Capture the cell that displays the provided text and extract its (x, y) central coordinate. 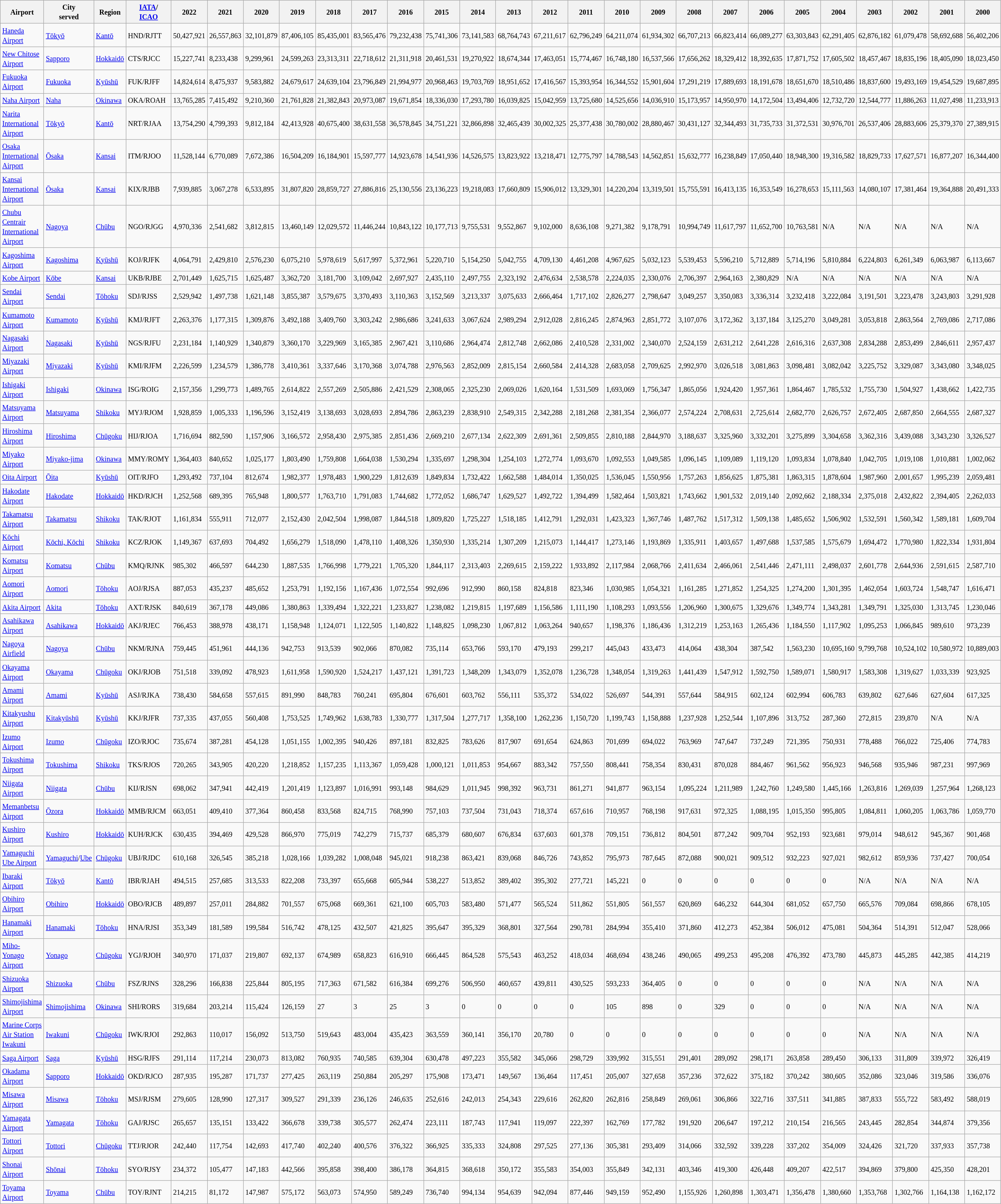
504,364 (875, 927)
1,124,071 (333, 625)
1,111,190 (586, 607)
357,236 (694, 1076)
1,273,146 (622, 542)
1,309,876 (261, 319)
2,851,772 (658, 319)
817,907 (514, 742)
1,033,339 (947, 672)
2,263,376 (189, 319)
1,592,750 (766, 672)
12,775,797 (586, 156)
1,199,743 (622, 718)
319,684 (189, 1006)
66,089,277 (766, 35)
1,000,121 (442, 764)
387,833 (875, 1099)
4,461,208 (586, 259)
2,957,437 (982, 343)
3,343,080 (947, 366)
637,603 (550, 834)
Yamagata Airport (22, 1123)
KMQ/RJNK (149, 565)
1,524,217 (370, 672)
398,400 (370, 1169)
Asahikawa (69, 625)
327,658 (658, 1076)
2,687,850 (910, 413)
287,360 (838, 718)
409,207 (803, 1169)
1,201,419 (298, 788)
40,675,400 (333, 123)
2021 (226, 12)
205,007 (622, 1076)
1,144,417 (586, 542)
18,392,635 (766, 59)
1,518,090 (333, 542)
1,117,902 (838, 625)
583,480 (478, 904)
2010 (622, 12)
1,108,293 (622, 607)
3,343,230 (947, 435)
1,274,200 (803, 588)
326,545 (226, 857)
3,243,803 (947, 296)
14,923,678 (406, 156)
379,356 (982, 1123)
1,252,544 (730, 718)
KCZ/RJOK (149, 542)
583,492 (947, 1099)
963,154 (658, 788)
2,708,631 (730, 413)
27 (333, 1006)
314,066 (694, 1145)
19,364,888 (947, 189)
IZO/RJOC (149, 742)
735,674 (189, 742)
28,880,467 (658, 123)
339,738 (333, 1123)
257,011 (226, 904)
SDJ/RJSS (149, 296)
624,863 (586, 742)
1,063,264 (550, 625)
197,212 (766, 1123)
437,055 (226, 718)
1,253,163 (730, 625)
1,563,230 (803, 648)
945,021 (406, 857)
305,381 (622, 1145)
Nagoya Airfield (22, 648)
Yamaguchi/Ube (69, 857)
Kitakyushu Airport (22, 718)
1,364,403 (189, 459)
CTS/RJCC (149, 59)
2,471,111 (803, 565)
6,261,349 (910, 259)
32,866,898 (478, 123)
2,380,829 (766, 278)
3,855,387 (298, 296)
61,934,302 (658, 35)
5,617,997 (370, 259)
1,095,224 (694, 788)
644,230 (261, 565)
Kōchi Airport (22, 542)
535,372 (550, 695)
2,682,770 (803, 413)
3,191,501 (875, 296)
1,550,956 (658, 477)
17,291,219 (694, 81)
16,184,901 (333, 156)
Komatsu Airport (22, 565)
TTJ/RJOR (149, 1145)
IBR/RJAH (149, 881)
737,104 (226, 477)
28,859,727 (333, 189)
2,394,405 (947, 495)
5,042,755 (514, 259)
804,501 (694, 834)
2,662,086 (550, 343)
3,049,281 (838, 319)
1,763,710 (333, 495)
219,807 (261, 955)
263,858 (803, 1057)
64,211,074 (622, 35)
Kagoshima (69, 259)
681,052 (803, 904)
1,901,532 (730, 495)
694,022 (658, 742)
2,816,245 (586, 319)
2001 (947, 12)
1,092,553 (622, 459)
5,714,196 (803, 259)
3,222,084 (838, 296)
26,537,406 (875, 123)
NRT/RJAA (149, 123)
942,094 (550, 1192)
1,380,863 (298, 607)
3,067,278 (226, 189)
Matsuyama Airport (22, 413)
571,477 (514, 904)
712,077 (261, 519)
428,201 (982, 1169)
13,460,149 (298, 226)
846,726 (550, 857)
2,631,212 (730, 343)
1,292,031 (586, 519)
262,816 (622, 1099)
322,716 (766, 1099)
11,886,263 (910, 100)
246,635 (406, 1099)
32,101,879 (261, 35)
ASJ/RJKA (149, 695)
GAJ/RJSC (149, 1123)
14,788,543 (622, 156)
MSJ/RJSM (149, 1099)
1,609,704 (982, 519)
917,631 (694, 811)
735,114 (442, 648)
290,781 (586, 927)
10,889,003 (982, 648)
2,863,239 (442, 413)
156,092 (261, 1034)
355,849 (622, 1169)
736,740 (442, 1192)
1,978,483 (333, 477)
1,015,350 (803, 811)
1,005,333 (226, 413)
16,039,825 (514, 100)
2,838,910 (478, 413)
1,441,439 (694, 672)
370,242 (803, 1076)
353,349 (189, 927)
1,803,490 (298, 459)
341,885 (838, 1099)
324,808 (514, 1145)
912,990 (478, 588)
1,186,436 (658, 625)
824,818 (550, 588)
Komatsu (69, 565)
2,706,397 (694, 278)
KUH/RJCK (149, 834)
22,718,612 (370, 59)
319,586 (947, 1076)
1,933,892 (586, 565)
560,408 (261, 718)
463,252 (550, 955)
73,141,583 (478, 35)
506,012 (803, 927)
1,812,639 (406, 477)
9,102,000 (550, 226)
1,583,308 (875, 672)
833,568 (333, 811)
1,412,791 (550, 519)
Okadama Airport (22, 1076)
127,317 (261, 1099)
2,683,058 (622, 366)
644,304 (766, 904)
195,287 (226, 1076)
13,329,301 (586, 189)
236,126 (370, 1099)
119,097 (550, 1123)
387,281 (226, 742)
538,227 (442, 881)
17,381,464 (910, 189)
710,957 (622, 811)
3,291,928 (982, 296)
1,987,960 (875, 477)
1,506,902 (838, 519)
442,419 (261, 788)
1,098,230 (478, 625)
1,161,834 (189, 519)
313,533 (261, 881)
Aomori (69, 588)
379,800 (910, 1169)
1,391,723 (442, 672)
328,296 (189, 983)
337,511 (803, 1099)
Shimojishima Airport (22, 1006)
18,457,467 (875, 59)
956,923 (838, 764)
511,862 (586, 904)
KMI/RJFM (149, 366)
1,437,121 (406, 672)
175,908 (442, 1076)
2,622,309 (514, 435)
866,970 (298, 834)
10,994,749 (694, 226)
897,181 (406, 742)
3,152,569 (442, 296)
332,592 (730, 1145)
10,843,122 (406, 226)
584,658 (226, 695)
1,238,082 (442, 607)
42,413,928 (298, 123)
2,644,936 (910, 565)
339,228 (766, 1145)
1,293,492 (189, 477)
438,304 (730, 648)
11,446,244 (370, 226)
Toyama Airport (22, 1192)
2,541,682 (226, 226)
2,958,430 (333, 435)
9,799,768 (875, 648)
602,994 (803, 695)
1,107,896 (766, 718)
778,488 (875, 742)
3,049,257 (694, 296)
171,037 (226, 955)
795,973 (622, 857)
2,476,634 (550, 278)
1,011,853 (478, 764)
2,342,288 (550, 413)
1,164,138 (947, 1192)
737,249 (766, 742)
KKJ/RJFR (149, 718)
674,989 (333, 955)
SHI/RORS (149, 1006)
KMJ/RJFT (149, 319)
721,395 (803, 742)
445,285 (910, 955)
19,454,529 (947, 81)
665,576 (875, 904)
2,375,018 (875, 495)
KIJ/RJSN (149, 788)
812,674 (261, 477)
2004 (838, 12)
386,178 (406, 1169)
372,622 (730, 1076)
1,049,585 (658, 459)
117,214 (226, 1057)
860,158 (514, 588)
627,646 (910, 695)
1,856,625 (730, 477)
2,709,625 (658, 366)
1,844,518 (406, 519)
657,616 (586, 811)
1,237,928 (694, 718)
18,651,670 (803, 81)
166,838 (226, 983)
1,335,911 (694, 542)
Kōchi, Kōchi (69, 542)
1,492,722 (550, 495)
2,637,308 (838, 343)
909,704 (766, 834)
832,825 (442, 742)
Tokushima (69, 764)
YGJ/RJOH (149, 955)
1,349,791 (875, 607)
TKS/RJOS (149, 764)
TAK/RJOT (149, 519)
2,549,315 (514, 413)
9,755,531 (478, 226)
1,233,827 (406, 607)
147,183 (261, 1169)
205,297 (406, 1076)
1,530,294 (406, 459)
1,865,056 (694, 389)
4,967,625 (622, 259)
Hakodate (69, 495)
Miho-Yonago Airport (22, 955)
292,863 (189, 1034)
12,029,572 (333, 226)
942,753 (298, 648)
1,957,361 (766, 389)
293,409 (658, 1145)
768,198 (658, 811)
1,849,834 (442, 477)
2,432,822 (910, 495)
26,557,863 (226, 35)
993,148 (406, 788)
364,405 (658, 983)
277,721 (586, 881)
468,694 (622, 955)
250,884 (370, 1076)
1,484,014 (550, 477)
2,812,748 (514, 343)
85,435,001 (333, 35)
1,254,103 (514, 459)
277,136 (586, 1145)
4,709,130 (550, 259)
10,580,972 (947, 648)
616,384 (406, 983)
23,136,223 (442, 189)
214,215 (189, 1192)
1,755,730 (875, 389)
265,657 (189, 1123)
3,409,760 (333, 319)
475,081 (838, 927)
Obihiro Airport (22, 904)
1,656,279 (298, 542)
12,544,777 (875, 100)
24,639,104 (333, 81)
2,524,159 (694, 343)
3,348,025 (982, 366)
1,489,765 (261, 389)
1,317,504 (442, 718)
17,660,809 (514, 189)
279,605 (189, 1099)
774,783 (982, 742)
2,330,076 (658, 278)
2003 (875, 12)
263,119 (333, 1076)
419,300 (730, 1169)
339,972 (947, 1057)
775,019 (333, 834)
534,022 (586, 695)
TOY/RJNT (149, 1192)
839,068 (514, 857)
27,886,816 (370, 189)
2,323,192 (514, 278)
1,010,881 (947, 459)
1,122,505 (370, 625)
23,796,849 (370, 81)
454,128 (261, 742)
394,469 (226, 834)
3,107,076 (694, 319)
1,313,745 (947, 607)
242,013 (478, 1099)
1,620,164 (550, 389)
2,844,970 (658, 435)
367,178 (226, 607)
126,159 (298, 1006)
Shimojishima (69, 1006)
2,669,210 (442, 435)
483,004 (370, 1034)
1,335,697 (442, 459)
512,047 (947, 927)
985,302 (189, 565)
2,677,134 (478, 435)
3,332,201 (766, 435)
1,589,071 (803, 672)
395,329 (478, 927)
2,672,405 (875, 413)
692,137 (298, 955)
1,184,550 (803, 625)
4,064,791 (189, 259)
HKD/RJCH (149, 495)
940,426 (370, 742)
1,352,078 (550, 672)
2015 (442, 12)
389,402 (514, 881)
11,528,144 (189, 156)
1,531,509 (586, 389)
15,906,012 (550, 189)
25,377,438 (586, 123)
Akita (69, 607)
1,157,906 (261, 435)
10,763,581 (803, 226)
15,597,777 (370, 156)
355,582 (514, 1057)
Izumo Airport (22, 742)
1,016,991 (370, 788)
887,053 (189, 588)
2,068,766 (658, 565)
731,043 (514, 811)
342,131 (658, 1169)
499,253 (730, 955)
1,307,209 (514, 542)
MMY/ROMY (149, 459)
289,450 (838, 1057)
840,652 (226, 459)
AOJ/RJSA (149, 588)
1,093,834 (803, 459)
Amami Airport (22, 695)
556,111 (514, 695)
1,995,239 (947, 477)
1,158,948 (298, 625)
187,743 (478, 1123)
439,811 (550, 983)
2,691,361 (550, 435)
2,313,403 (478, 565)
284,994 (622, 927)
230,073 (261, 1057)
210,154 (803, 1123)
2,509,855 (586, 435)
1,662,588 (514, 477)
1,560,342 (910, 519)
2002 (910, 12)
3,241,633 (442, 319)
17,627,571 (910, 156)
1,779,221 (370, 565)
3,350,083 (730, 296)
2,660,584 (550, 366)
31,807,820 (298, 189)
1,299,773 (226, 389)
575,543 (514, 955)
1,356,478 (803, 1192)
1,744,682 (406, 495)
7,939,885 (189, 189)
2,117,984 (622, 565)
HSG/RJFS (149, 1057)
1,504,927 (910, 389)
2,717,086 (982, 319)
742,279 (370, 834)
460,657 (514, 983)
701,557 (298, 904)
Saga (69, 1057)
17,050,440 (766, 156)
1,732,422 (478, 477)
12,732,720 (838, 100)
6,533,895 (261, 189)
Takamatsu (69, 519)
740,585 (370, 1057)
923,925 (982, 672)
2,157,356 (189, 389)
2,989,294 (514, 319)
1,254,325 (766, 588)
335,333 (478, 1145)
HND/RJTT (149, 35)
297,525 (550, 1145)
Miyazaki (69, 366)
21,761,828 (298, 100)
757,550 (586, 764)
840,619 (189, 607)
HNA/RJSI (149, 927)
306,133 (875, 1057)
516,742 (298, 927)
1,603,724 (910, 588)
67,211,617 (550, 35)
2,181,268 (586, 413)
5,978,619 (333, 259)
7,415,492 (226, 100)
676,601 (442, 695)
1,485,652 (803, 519)
1,002,395 (333, 742)
593,233 (622, 983)
19,316,582 (838, 156)
2,626,757 (838, 413)
14,172,504 (766, 100)
979,014 (875, 834)
2,541,446 (766, 565)
715,737 (406, 834)
18,191,678 (766, 81)
1,403,657 (730, 542)
737,335 (189, 718)
23,313,311 (333, 59)
25,379,370 (947, 123)
Asahikawa Airport (22, 625)
284,882 (261, 904)
414,219 (982, 955)
3,370,493 (370, 296)
203,214 (226, 1006)
1,192,156 (333, 588)
630,478 (442, 1057)
IWK/RJOI (149, 1034)
1,002,062 (982, 459)
Kōbe (69, 278)
Shōnai (69, 1169)
3,225,752 (875, 366)
Fukuoka Airport (22, 81)
360,141 (478, 1034)
1,257,964 (947, 788)
1,335,214 (478, 542)
8,475,937 (226, 81)
Izumo (69, 742)
20,968,463 (442, 81)
2,587,710 (982, 565)
1,093,670 (586, 459)
433,473 (658, 648)
2,874,963 (622, 319)
18,336,030 (442, 100)
639,802 (875, 695)
995,805 (838, 811)
1,497,688 (766, 542)
680,607 (478, 834)
698,866 (947, 904)
363,559 (442, 1034)
257,685 (226, 881)
62,876,182 (875, 35)
689,395 (226, 495)
2,701,449 (189, 278)
1,196,596 (261, 413)
3,337,646 (333, 366)
3,326,527 (982, 435)
610,168 (189, 857)
2,601,778 (875, 565)
4,970,336 (189, 226)
145,221 (622, 881)
277,425 (298, 1076)
387,542 (766, 648)
Toyama (69, 1192)
340,970 (189, 955)
17,889,693 (730, 81)
870,028 (730, 764)
452,384 (766, 927)
822,208 (298, 881)
15,173,957 (694, 100)
445,873 (875, 955)
1,300,675 (730, 607)
3,362,316 (875, 435)
1,844,117 (442, 565)
337,202 (803, 1145)
14,526,575 (478, 156)
13,725,680 (586, 100)
584,915 (730, 695)
21,994,977 (406, 81)
627,604 (947, 695)
Miyazaki Airport (22, 366)
2,894,786 (406, 413)
1,269,039 (910, 788)
1,350,025 (586, 477)
657,750 (838, 904)
Tokushima Airport (22, 764)
1,113,367 (370, 764)
2013 (514, 12)
117,941 (514, 1123)
948,612 (910, 834)
1,339,494 (333, 607)
1,725,227 (478, 519)
669,361 (370, 904)
FUK/RJFF (149, 81)
1,042,705 (875, 459)
2,505,886 (370, 389)
3,360,170 (298, 343)
982,612 (875, 857)
3,098,481 (803, 366)
Yonago (69, 955)
1,319,627 (910, 672)
368,801 (514, 927)
5,596,210 (730, 259)
478,923 (261, 672)
1,019,108 (910, 459)
473,780 (838, 955)
940,657 (586, 625)
21,311,918 (406, 59)
3,188,637 (694, 435)
339,992 (622, 1057)
425,350 (947, 1169)
20,491,333 (982, 189)
1,230,046 (982, 607)
8,233,438 (226, 59)
NGO/RJGG (149, 226)
2,381,354 (622, 413)
1,358,100 (514, 718)
952,490 (658, 1192)
3,110,686 (442, 343)
262,474 (406, 1123)
3,074,788 (406, 366)
1,109,089 (730, 459)
11,233,913 (982, 100)
2,325,230 (478, 389)
81,172 (226, 1192)
805,195 (298, 983)
6,224,803 (875, 259)
258,849 (658, 1099)
1,756,347 (658, 389)
2,863,564 (910, 319)
1,277,717 (478, 718)
2,340,070 (658, 343)
2,498,037 (838, 565)
Obihiro (69, 904)
62,796,249 (586, 35)
1,924,420 (730, 389)
199,584 (261, 927)
Hiroshima Airport (22, 435)
998,392 (514, 788)
400,576 (370, 1145)
2,529,942 (189, 296)
490,065 (694, 955)
555,722 (910, 1099)
375,182 (766, 1076)
364,815 (442, 1169)
13,765,285 (189, 100)
2,616,316 (803, 343)
17,656,262 (694, 59)
1,785,532 (838, 389)
15,632,777 (694, 156)
870,082 (406, 648)
287,935 (189, 1076)
485,652 (261, 588)
UBJ/RJDC (149, 857)
15,393,954 (586, 81)
1,766,998 (333, 565)
10,177,713 (442, 226)
495,208 (766, 955)
954,667 (514, 764)
449,086 (261, 607)
823,346 (586, 588)
Tottori (69, 1145)
11,617,797 (730, 226)
718,374 (550, 811)
2016 (406, 12)
Osaka International Airport (22, 156)
Okayama Airport (22, 672)
Kushiro (69, 834)
14,080,107 (875, 189)
1,025,177 (261, 459)
952,193 (803, 834)
2,815,154 (514, 366)
3,075,633 (514, 296)
2,538,578 (586, 278)
1,215,073 (550, 542)
9,552,867 (514, 226)
883,342 (550, 764)
21,382,843 (333, 100)
1,312,219 (694, 625)
2008 (694, 12)
371,860 (694, 927)
3,170,368 (370, 366)
1,325,030 (910, 607)
16,413,135 (730, 189)
544,391 (658, 695)
528,066 (982, 927)
Kitakyūshū (69, 718)
15,755,591 (694, 189)
438,246 (658, 955)
747,647 (730, 742)
2,614,822 (298, 389)
3,329,087 (910, 366)
3,304,658 (838, 435)
1,394,499 (586, 495)
402,240 (333, 1145)
1,253,791 (298, 588)
181,589 (226, 927)
380,605 (838, 1076)
1,772,052 (442, 495)
830,431 (694, 764)
1,088,195 (766, 811)
24,679,617 (298, 81)
Cityserved (69, 12)
557,644 (694, 695)
14,220,204 (622, 189)
309,527 (298, 1099)
16,344,400 (982, 156)
551,805 (622, 904)
1,206,960 (694, 607)
395,302 (550, 881)
435,237 (226, 588)
28,883,606 (910, 123)
909,512 (766, 857)
New Chitose Airport (22, 59)
588,019 (982, 1099)
282,854 (910, 1123)
555,911 (226, 519)
56,402,206 (982, 35)
Akita Airport (22, 607)
913,539 (333, 648)
605,944 (406, 881)
409,410 (226, 811)
514,391 (910, 927)
1,148,825 (442, 625)
68,764,743 (514, 35)
Kumamoto Airport (22, 319)
2022 (189, 12)
2,159,222 (550, 565)
Nagasaki (69, 343)
2,421,529 (406, 389)
UKB/RJBE (149, 278)
19,493,169 (910, 81)
19,703,769 (478, 81)
1,030,985 (622, 588)
14,525,656 (622, 100)
30,431,127 (694, 123)
1,509,138 (766, 519)
725,406 (947, 742)
1,625,715 (226, 278)
2,411,634 (694, 565)
Shonai Airport (22, 1169)
1,059,428 (406, 764)
1,301,395 (838, 588)
239,870 (910, 718)
14,541,936 (442, 156)
2009 (658, 12)
757,103 (442, 811)
1,863,315 (803, 477)
574,950 (370, 1192)
31,372,531 (803, 123)
1,487,762 (694, 519)
9,583,882 (261, 81)
1,518,185 (514, 519)
269,061 (694, 1099)
1,051,155 (298, 742)
135,151 (226, 1123)
678,105 (982, 904)
2,466,061 (730, 565)
16,877,207 (947, 156)
66,823,414 (730, 35)
Hanamaki (69, 927)
Misawa (69, 1099)
IATA/ICAO (149, 12)
737,427 (947, 857)
1,343,079 (514, 672)
Ōita (69, 477)
1,078,840 (838, 459)
18,948,300 (803, 156)
75,741,306 (442, 35)
225,844 (261, 983)
115,424 (261, 1006)
2,826,277 (622, 296)
83,565,476 (370, 35)
3,213,337 (478, 296)
14,562,851 (658, 156)
1,408,326 (406, 542)
2,834,288 (875, 343)
30,976,701 (838, 123)
3,181,700 (333, 278)
526,697 (622, 695)
927,021 (838, 857)
Kushiro Airport (22, 834)
1,629,527 (514, 495)
5,220,710 (442, 259)
935,946 (910, 764)
2,092,662 (803, 495)
Saga Airport (22, 1057)
18,835,196 (910, 59)
2,666,464 (550, 296)
1,800,577 (298, 495)
1,330,777 (406, 718)
2,429,810 (226, 259)
1,054,321 (658, 588)
1,589,181 (947, 519)
Memanbetsu Airport (22, 811)
OKJ/RJOB (149, 672)
395,858 (333, 1169)
2019 (298, 12)
345,066 (550, 1057)
451,961 (226, 648)
1,580,917 (838, 672)
KIX/RJBB (149, 189)
1,242,760 (766, 788)
Ishigaki (69, 389)
1,155,926 (694, 1192)
992,696 (442, 588)
20,461,531 (442, 59)
15,774,467 (586, 59)
717,363 (333, 983)
NGS/RJFU (149, 343)
18,829,733 (875, 156)
Miyako-jima (69, 459)
326,419 (982, 1057)
3,053,818 (875, 319)
884,467 (766, 764)
34,751,221 (442, 123)
3,410,361 (298, 366)
763,969 (694, 742)
Airport (22, 12)
444,136 (261, 648)
973,239 (982, 625)
2011 (586, 12)
1,161,285 (694, 588)
1,063,786 (947, 811)
1,211,989 (730, 788)
1,349,774 (803, 607)
136,464 (550, 1076)
19,218,083 (478, 189)
OIT/RJFO (149, 477)
918,238 (442, 857)
1,380,660 (838, 1192)
2,308,065 (442, 389)
3,166,572 (298, 435)
10,695,160 (838, 648)
860,458 (298, 811)
1,875,381 (766, 477)
751,518 (189, 672)
350,172 (514, 1169)
1,743,662 (694, 495)
901,468 (982, 834)
Sendai (69, 296)
6,113,667 (982, 259)
313,752 (803, 718)
Narita International Airport (22, 123)
1,497,738 (226, 296)
891,990 (298, 695)
Miyako Airport (22, 459)
2,986,686 (406, 319)
27,389,915 (982, 123)
Naha (69, 100)
1,252,568 (189, 495)
206,647 (730, 1123)
105 (622, 1006)
695,804 (406, 695)
ITM/RJOO (149, 156)
30,002,325 (550, 123)
Iwakuni (69, 1034)
Hiroshima (69, 435)
Misawa Airport (22, 1099)
2020 (261, 12)
1,367,746 (658, 519)
1,302,766 (910, 1192)
1,931,804 (982, 542)
1,350,930 (442, 542)
5,712,889 (766, 259)
2,769,086 (947, 319)
1,694,472 (875, 542)
709,084 (910, 904)
737,504 (478, 811)
9,271,382 (622, 226)
13,823,922 (514, 156)
222,397 (586, 1123)
513,750 (298, 1034)
630,435 (189, 834)
6,063,987 (947, 259)
336,076 (982, 1076)
20,973,087 (370, 100)
421,825 (406, 927)
9,210,360 (261, 100)
18,510,486 (838, 81)
32,344,493 (730, 123)
704,492 (261, 542)
1,219,815 (478, 607)
426,448 (766, 1169)
15,111,563 (838, 189)
2,641,228 (766, 343)
557,615 (261, 695)
750,931 (838, 742)
2,964,474 (478, 343)
2,269,615 (514, 565)
663,051 (189, 811)
1,066,845 (910, 625)
216,565 (838, 1123)
961,562 (803, 764)
3,137,184 (766, 319)
1,271,852 (730, 588)
1,348,054 (622, 672)
3,028,693 (370, 413)
321,720 (910, 1145)
61,079,478 (910, 35)
327,564 (550, 927)
173,471 (478, 1076)
133,422 (261, 1123)
3,303,242 (370, 319)
685,379 (442, 834)
Ōzora (69, 811)
1,753,525 (298, 718)
432,507 (370, 927)
653,766 (478, 648)
1,123,897 (333, 788)
6,770,089 (226, 156)
476,392 (803, 955)
1,438,662 (947, 389)
2006 (766, 12)
19,671,854 (406, 100)
10,524,102 (910, 648)
234,372 (189, 1169)
989,610 (947, 625)
709,151 (622, 834)
2,152,430 (298, 519)
954,639 (514, 1192)
720,265 (189, 764)
417,740 (298, 1145)
Niigata Airport (22, 788)
445,043 (622, 648)
787,645 (658, 857)
32,465,439 (514, 123)
1,590,920 (333, 672)
6,075,210 (298, 259)
1,167,436 (370, 588)
3,110,363 (406, 296)
945,367 (947, 834)
1,059,770 (982, 811)
324,426 (875, 1145)
Matsuyama (69, 413)
2012 (550, 12)
1,625,487 (261, 278)
Kumamoto (69, 319)
13,218,471 (550, 156)
2,846,611 (947, 343)
759,445 (189, 648)
2014 (478, 12)
621,100 (406, 904)
3,362,720 (298, 278)
1,517,312 (730, 519)
223,111 (442, 1123)
1,611,958 (298, 672)
18,951,652 (514, 81)
5,154,250 (478, 259)
2,414,328 (586, 366)
813,082 (298, 1057)
1,060,205 (910, 811)
366,678 (298, 1123)
1,119,120 (766, 459)
Ishigaki Airport (22, 389)
128,990 (226, 1099)
19,270,922 (478, 59)
1,265,436 (766, 625)
14,950,970 (730, 100)
2,557,269 (333, 389)
412,273 (730, 927)
1,716,694 (189, 435)
1,928,859 (189, 413)
902,066 (370, 648)
743,852 (586, 857)
1,095,253 (875, 625)
2,069,026 (514, 389)
1,193,869 (658, 542)
430,525 (586, 983)
OKA/ROAH (149, 100)
466,597 (226, 565)
18,837,600 (875, 81)
733,397 (333, 881)
563,073 (333, 1192)
16,238,849 (730, 156)
760,241 (370, 695)
Hakodate Airport (22, 495)
272,815 (875, 718)
671,582 (370, 983)
Takamatsu Airport (22, 519)
79,232,438 (406, 35)
Kobe Airport (22, 278)
3,081,863 (766, 366)
863,421 (478, 857)
354,009 (838, 1145)
3,492,188 (298, 319)
861,271 (586, 788)
356,170 (514, 1034)
946,568 (875, 764)
1,998,087 (370, 519)
19,687,895 (982, 81)
2,226,599 (189, 366)
Shizuoka Airport (22, 983)
691,654 (550, 742)
HIJ/RJOA (149, 435)
1,445,166 (838, 788)
1,705,320 (406, 565)
1,717,102 (586, 296)
1,770,980 (910, 542)
848,783 (333, 695)
2,188,334 (838, 495)
Yamagata (69, 1123)
2,851,436 (406, 435)
1,236,728 (586, 672)
63,303,843 (803, 35)
1,693,069 (622, 389)
3,232,418 (803, 296)
963,731 (550, 788)
1,197,689 (514, 607)
489,897 (189, 904)
602,124 (766, 695)
394,869 (875, 1169)
808,441 (622, 764)
229,616 (550, 1099)
377,364 (261, 811)
3,223,478 (910, 296)
3,325,960 (730, 435)
13,754,290 (189, 123)
1,218,852 (298, 764)
343,905 (226, 764)
1,268,123 (982, 788)
1,140,822 (406, 625)
2,059,481 (982, 477)
1,343,281 (838, 607)
1,234,579 (226, 366)
Region (110, 12)
147,987 (261, 1192)
2,231,184 (189, 343)
941,877 (622, 788)
2005 (803, 12)
3,439,088 (910, 435)
14,824,614 (189, 81)
1,791,083 (370, 495)
700,054 (982, 857)
291,401 (694, 1057)
11,652,700 (766, 226)
9,178,791 (658, 226)
497,223 (478, 1057)
18,329,412 (730, 59)
2,574,224 (694, 413)
2,992,970 (694, 366)
16,278,653 (803, 189)
5,539,453 (694, 259)
Amami (69, 695)
311,809 (910, 1057)
368,618 (478, 1169)
366,925 (442, 1145)
FSZ/RJNS (149, 983)
1,249,580 (803, 788)
OBO/RJCB (149, 904)
OKD/RJCO (149, 1076)
2,967,421 (406, 343)
2018 (333, 12)
18,405,090 (947, 59)
3,152,419 (298, 413)
1,319,263 (658, 672)
1,072,554 (406, 588)
105,477 (226, 1169)
2,331,002 (622, 343)
8,636,108 (586, 226)
442,385 (947, 955)
9,299,961 (261, 59)
Hanamaki Airport (22, 927)
3,125,270 (803, 319)
3,812,815 (261, 226)
323,046 (910, 1076)
639,304 (406, 1057)
347,941 (226, 788)
418,034 (586, 955)
1,329,676 (766, 607)
617,325 (982, 695)
698,062 (189, 788)
AKJ/RJEC (149, 625)
1,262,236 (550, 718)
1,536,045 (622, 477)
355,583 (550, 1169)
2000 (982, 12)
9,812,184 (261, 123)
3,229,969 (333, 343)
1,664,038 (370, 459)
11,027,498 (947, 100)
MMB/RJCM (149, 811)
25 (406, 1006)
17,293,780 (478, 100)
994,134 (478, 1192)
2,497,755 (478, 278)
243,445 (875, 1123)
420,220 (261, 764)
997,969 (982, 764)
1,140,929 (226, 343)
354,003 (586, 1169)
254,343 (514, 1099)
Yamaguchi Ube Airport (22, 857)
864,528 (478, 955)
593,170 (514, 648)
1,982,377 (298, 477)
658,823 (370, 955)
262,820 (586, 1099)
2,019,140 (766, 495)
4,799,393 (226, 123)
1,340,879 (261, 343)
403,346 (694, 1169)
171,737 (261, 1076)
872,088 (694, 857)
1,353,768 (875, 1192)
17,463,051 (550, 59)
2,798,647 (658, 296)
18,023,450 (982, 59)
513,852 (478, 881)
949,159 (622, 1192)
1,864,467 (803, 389)
355,410 (658, 927)
3,082,042 (838, 366)
1,067,812 (514, 625)
932,223 (803, 857)
242,440 (189, 1145)
2,976,563 (442, 366)
438,171 (261, 625)
291,339 (333, 1099)
1,548,747 (947, 588)
15,042,959 (550, 100)
575,172 (298, 1192)
676,834 (514, 834)
1,093,556 (658, 607)
2,687,327 (982, 413)
5,810,884 (838, 259)
SYO/RJSY (149, 1169)
Kagoshima Airport (22, 259)
760,935 (333, 1057)
666,445 (442, 955)
605,703 (442, 904)
565,524 (550, 904)
149,567 (514, 1076)
1,084,811 (875, 811)
58,692,688 (947, 35)
1,537,585 (803, 542)
2,410,528 (586, 343)
442,566 (298, 1169)
1,503,821 (658, 495)
306,866 (730, 1099)
620,869 (694, 904)
KOJ/RJFK (149, 259)
2,852,009 (478, 366)
NKM/RJNA (149, 648)
16,344,552 (622, 81)
17,871,752 (803, 59)
479,193 (550, 648)
87,406,105 (298, 35)
395,647 (442, 927)
1,298,304 (478, 459)
Marine Corps Air Station Iwakuni (22, 1034)
2,366,077 (658, 413)
2,435,110 (442, 278)
191,920 (694, 1123)
Naha Airport (22, 100)
1,272,774 (550, 459)
1,759,808 (333, 459)
16,537,566 (658, 59)
17,416,567 (550, 81)
1,158,888 (658, 718)
646,232 (730, 904)
62,291,405 (838, 35)
738,430 (189, 695)
2,853,499 (910, 343)
637,693 (226, 542)
2,224,035 (622, 278)
736,812 (658, 834)
16,748,180 (622, 59)
31,735,733 (766, 123)
2017 (370, 12)
ISG/ROIG (149, 389)
606,783 (838, 695)
1,177,315 (226, 319)
36,578,845 (406, 123)
162,769 (622, 1123)
1,757,263 (694, 477)
699,276 (442, 983)
357,738 (982, 1145)
2,001,657 (910, 477)
675,068 (333, 904)
142,693 (261, 1145)
1,386,778 (261, 366)
1,638,783 (370, 718)
3,067,624 (478, 319)
337,933 (947, 1145)
16,504,209 (298, 156)
655,668 (370, 881)
14,036,910 (658, 100)
13,319,501 (658, 189)
2007 (730, 12)
923,681 (838, 834)
2,912,028 (550, 319)
Niigata (69, 788)
2,975,385 (370, 435)
Okayama (69, 672)
20,780 (550, 1034)
Kansai International Airport (22, 189)
1,011,945 (478, 788)
Nagasaki Airport (22, 343)
30,780,002 (622, 123)
1,878,604 (838, 477)
117,754 (226, 1145)
1,478,110 (370, 542)
589,249 (406, 1192)
18,674,344 (514, 59)
329 (730, 1006)
3,579,675 (333, 296)
1,348,209 (478, 672)
758,354 (658, 764)
2,576,230 (261, 259)
616,910 (406, 955)
1,575,679 (838, 542)
388,978 (226, 625)
16,353,549 (766, 189)
2,697,927 (406, 278)
972,325 (730, 811)
3,275,899 (803, 435)
38,631,558 (370, 123)
110,017 (226, 1034)
414,064 (694, 648)
Sendai Airport (22, 296)
1,156,586 (550, 607)
315,551 (658, 1057)
506,950 (478, 983)
987,231 (947, 764)
859,936 (910, 857)
1,303,471 (766, 1192)
1,686,747 (478, 495)
1,198,376 (622, 625)
5,372,961 (406, 259)
765,948 (261, 495)
1,616,471 (982, 588)
882,590 (226, 435)
3,138,693 (333, 413)
2,262,033 (982, 495)
898 (658, 1006)
1,621,148 (261, 296)
17,605,502 (838, 59)
766,453 (189, 625)
1,462,054 (875, 588)
117,451 (586, 1076)
2,591,615 (947, 565)
422,517 (838, 1169)
3,336,314 (766, 296)
Shizuoka (69, 983)
352,086 (875, 1076)
1,162,172 (982, 1192)
298,729 (586, 1057)
Ibaraki Airport (22, 881)
2,664,555 (947, 413)
1,039,282 (333, 857)
1,809,820 (442, 519)
601,378 (586, 834)
603,762 (478, 695)
1,149,367 (189, 542)
1,822,334 (947, 542)
766,022 (910, 742)
984,629 (442, 788)
15,227,741 (189, 59)
1,157,235 (333, 764)
877,446 (586, 1192)
519,643 (333, 1034)
291,114 (189, 1057)
299,217 (586, 648)
900,021 (730, 857)
344,874 (947, 1123)
783,626 (478, 742)
561,557 (658, 904)
1,028,166 (298, 857)
1,096,145 (694, 459)
252,616 (442, 1099)
494,515 (189, 881)
1,547,912 (730, 672)
24,599,263 (298, 59)
305,577 (370, 1123)
5,032,123 (658, 259)
435,423 (406, 1034)
2,042,504 (333, 519)
7,672,386 (261, 156)
3,026,518 (730, 366)
1,749,962 (333, 718)
376,322 (406, 1145)
2,964,163 (730, 278)
Fukuoka (69, 81)
478,125 (333, 927)
15,901,604 (658, 81)
2,810,188 (622, 435)
1,887,535 (298, 565)
1,422,735 (982, 389)
289,092 (730, 1057)
66,707,213 (694, 35)
1,263,816 (875, 788)
Aomori Airport (22, 588)
298,171 (766, 1057)
1,900,229 (370, 477)
Oita Airport (22, 477)
3,165,385 (370, 343)
25,130,556 (406, 189)
701,699 (622, 742)
1,150,720 (586, 718)
339,092 (226, 672)
AXT/RJSK (149, 607)
385,218 (261, 857)
1,532,591 (875, 519)
Haneda Airport (22, 35)
Chubu Centrair International Airport (22, 226)
1,322,221 (370, 607)
1,423,323 (622, 519)
429,528 (261, 834)
877,242 (730, 834)
50,427,921 (189, 35)
3,109,042 (370, 278)
177,782 (658, 1123)
824,715 (370, 811)
768,990 (406, 811)
1,260,898 (730, 1192)
MYJ/RJOM (149, 413)
13,494,406 (803, 100)
Tottori Airport (22, 1145)
1,008,048 (370, 857)
1,582,464 (622, 495)
3,172,362 (730, 319)
2,725,614 (766, 413)
